Extract the (x, y) coordinate from the center of the cell holding the provided text.  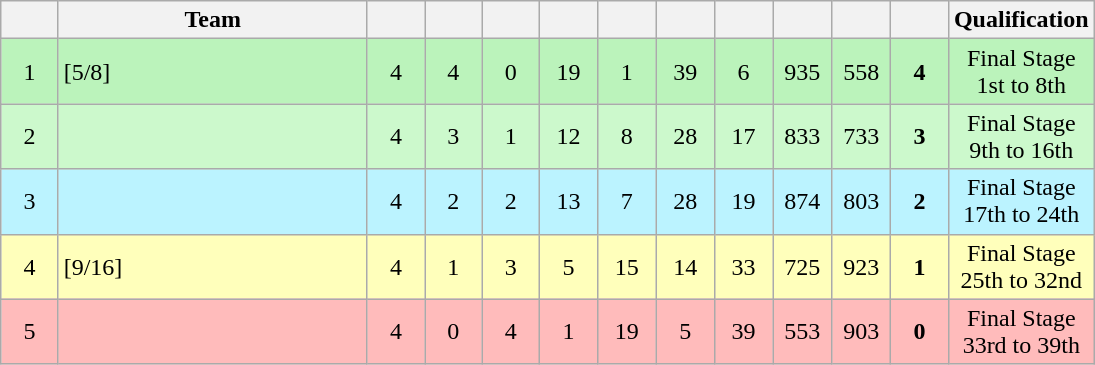
Team (212, 20)
Final Stage 33rd to 39th (1021, 332)
833 (802, 136)
903 (862, 332)
8 (627, 136)
17 (743, 136)
874 (802, 202)
[5/8] (212, 72)
7 (627, 202)
Final Stage 25th to 32nd (1021, 266)
553 (802, 332)
33 (743, 266)
923 (862, 266)
12 (568, 136)
803 (862, 202)
13 (568, 202)
Final Stage 9th to 16th (1021, 136)
935 (802, 72)
[9/16] (212, 266)
733 (862, 136)
14 (685, 266)
725 (802, 266)
15 (627, 266)
Final Stage 17th to 24th (1021, 202)
Qualification (1021, 20)
558 (862, 72)
6 (743, 72)
Final Stage 1st to 8th (1021, 72)
